Extract the (x, y) coordinate from the center of the cell holding the provided text.  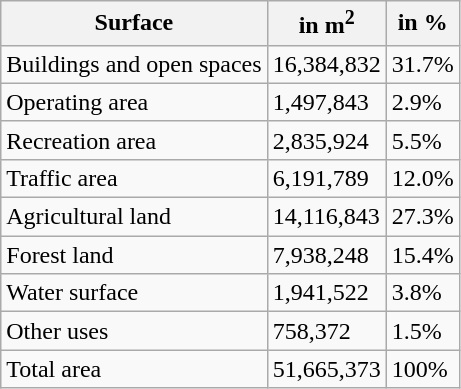
Operating area (134, 102)
in % (422, 24)
758,372 (326, 331)
6,191,789 (326, 178)
Recreation area (134, 140)
100% (422, 369)
1,941,522 (326, 293)
1.5% (422, 331)
Traffic area (134, 178)
Forest land (134, 255)
2.9% (422, 102)
Total area (134, 369)
Buildings and open spaces (134, 64)
7,938,248 (326, 255)
1,497,843 (326, 102)
in m2 (326, 24)
Agricultural land (134, 217)
Other uses (134, 331)
51,665,373 (326, 369)
2,835,924 (326, 140)
15.4% (422, 255)
3.8% (422, 293)
16,384,832 (326, 64)
12.0% (422, 178)
14,116,843 (326, 217)
27.3% (422, 217)
31.7% (422, 64)
Water surface (134, 293)
Surface (134, 24)
5.5% (422, 140)
